Output the [x, y] coordinate of the center of the cell containing the given text.  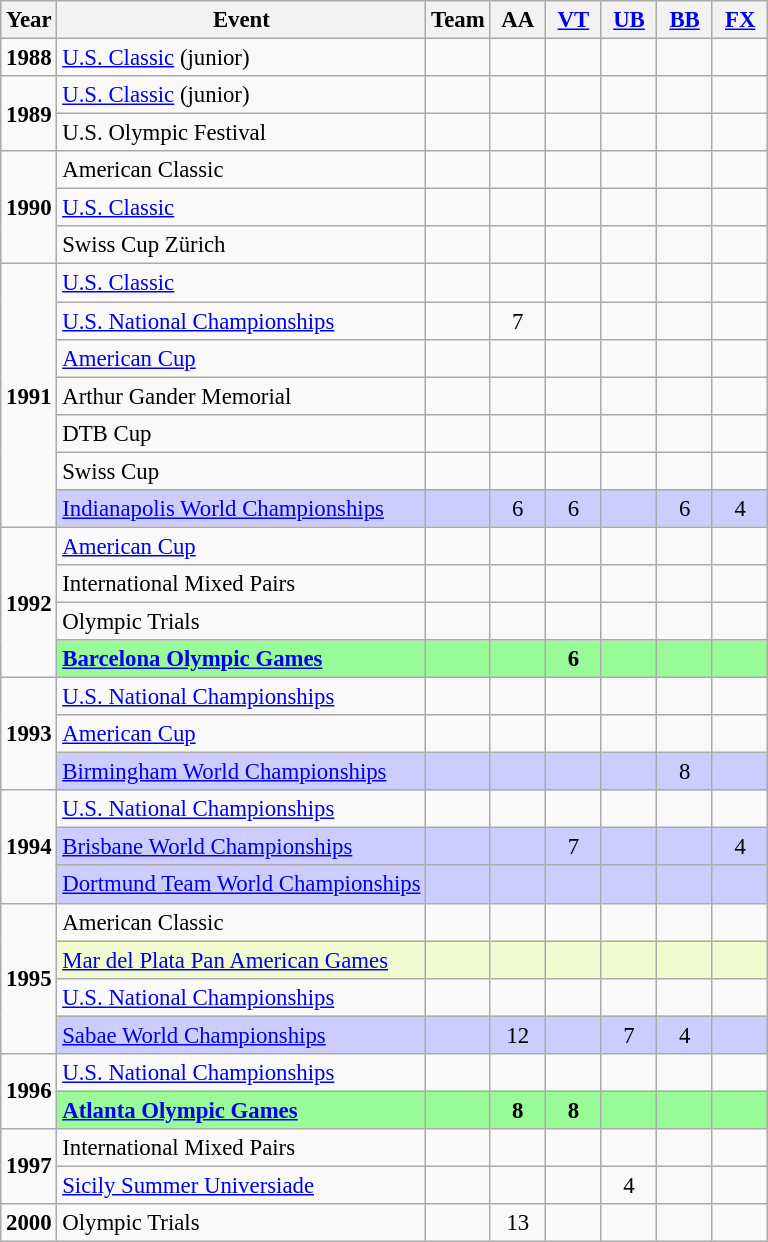
Arthur Gander Memorial [242, 396]
AA [518, 20]
Year [29, 20]
DTB Cup [242, 433]
2000 [29, 1223]
Dortmund Team World Championships [242, 885]
1991 [29, 396]
FX [740, 20]
1994 [29, 846]
Swiss Cup Zürich [242, 245]
Swiss Cup [242, 471]
Sabae World Championships [242, 1035]
Team [458, 20]
BB [685, 20]
Brisbane World Championships [242, 847]
Mar del Plata Pan American Games [242, 960]
1995 [29, 978]
Indianapolis World Championships [242, 509]
1988 [29, 58]
1993 [29, 734]
U.S. Olympic Festival [242, 133]
1997 [29, 1166]
13 [518, 1223]
1989 [29, 114]
1990 [29, 208]
Barcelona Olympic Games [242, 659]
1992 [29, 602]
Atlanta Olympic Games [242, 1110]
Event [242, 20]
UB [629, 20]
Sicily Summer Universiade [242, 1185]
12 [518, 1035]
Birmingham World Championships [242, 772]
VT [574, 20]
1996 [29, 1092]
